Provide the [X, Y] coordinate of the cell's center where the given text is located.  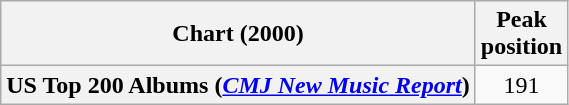
US Top 200 Albums (CMJ New Music Report) [238, 85]
Peakposition [521, 34]
Chart (2000) [238, 34]
191 [521, 85]
